Search for the cell housing the specified text and yield its [X, Y] center coordinate. 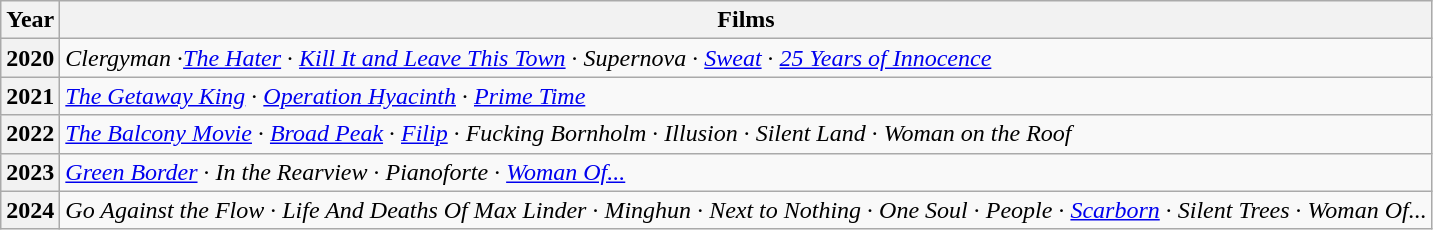
2022 [30, 134]
Year [30, 20]
Go Against the Flow · Life And Deaths Of Max Linder · Minghun · Next to Nothing · One Soul · People · Scarborn · Silent Trees · Woman Of... [746, 210]
Green Border · In the Rearview · Pianoforte · Woman Of... [746, 172]
Films [746, 20]
2021 [30, 96]
The Getaway King · Operation Hyacinth · Prime Time [746, 96]
2023 [30, 172]
2024 [30, 210]
The Balcony Movie · Broad Peak · Filip · Fucking Bornholm · Illusion · Silent Land · Woman on the Roof [746, 134]
Clergyman ·The Hater · Kill It and Leave This Town · Supernova · Sweat · 25 Years of Innocence [746, 58]
2020 [30, 58]
